Identify which cell holds the provided text, then report its [x, y] central coordinate. 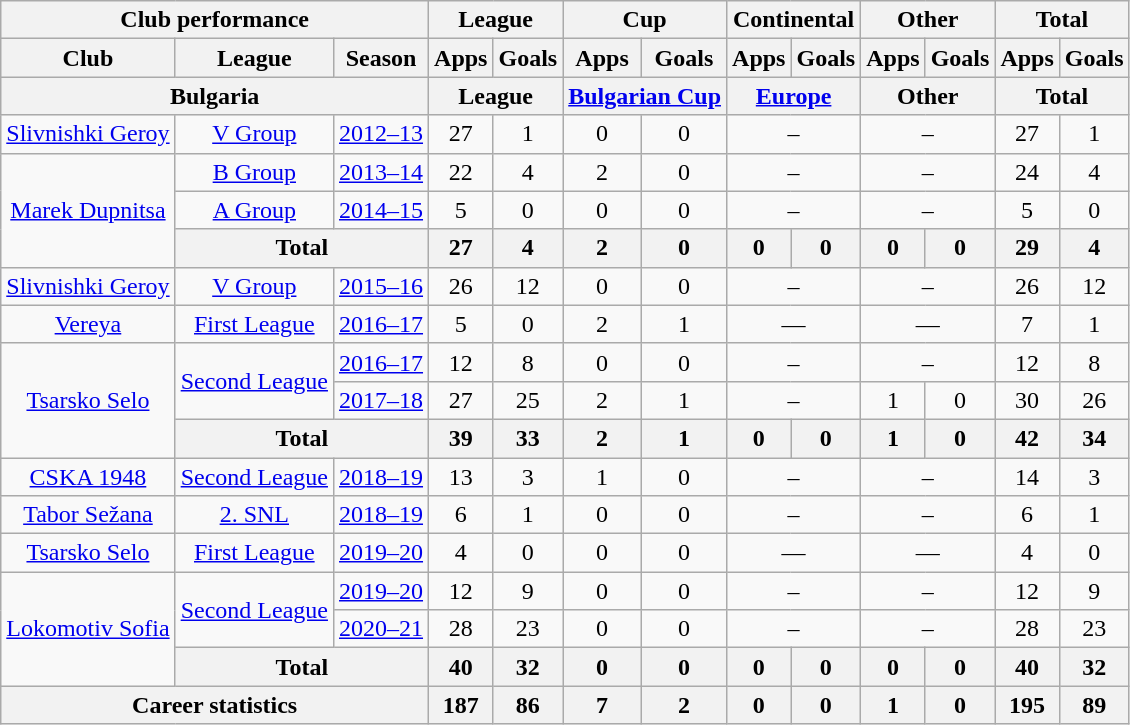
2015–16 [380, 286]
13 [461, 477]
B Group [254, 172]
Club performance [215, 20]
Bulgarian Cup [645, 96]
29 [1027, 248]
2020–21 [380, 629]
2017–18 [380, 400]
25 [528, 400]
2. SNL [254, 515]
Marek Dupnitsa [88, 210]
Cup [645, 20]
187 [461, 705]
14 [1027, 477]
34 [1094, 438]
A Group [254, 210]
Lokomotiv Sofia [88, 629]
39 [461, 438]
22 [461, 172]
Bulgaria [215, 96]
195 [1027, 705]
Continental [794, 20]
2012–13 [380, 134]
89 [1094, 705]
Vereya [88, 324]
Europe [794, 96]
30 [1027, 400]
33 [528, 438]
2014–15 [380, 210]
2013–14 [380, 172]
86 [528, 705]
Tabor Sežana [88, 515]
24 [1027, 172]
42 [1027, 438]
CSKA 1948 [88, 477]
Club [88, 58]
Season [380, 58]
Career statistics [215, 705]
